Find where the given text appears and provide that cell's center as (x, y) coordinate. 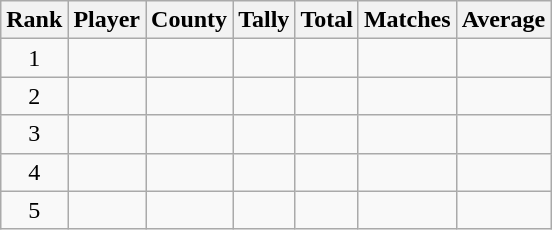
1 (34, 58)
Rank (34, 20)
Average (504, 20)
Player (107, 20)
Matches (407, 20)
Tally (264, 20)
3 (34, 134)
County (190, 20)
5 (34, 210)
Total (327, 20)
4 (34, 172)
2 (34, 96)
